Locate the cell with the specified text and output its (x, y) center coordinate. 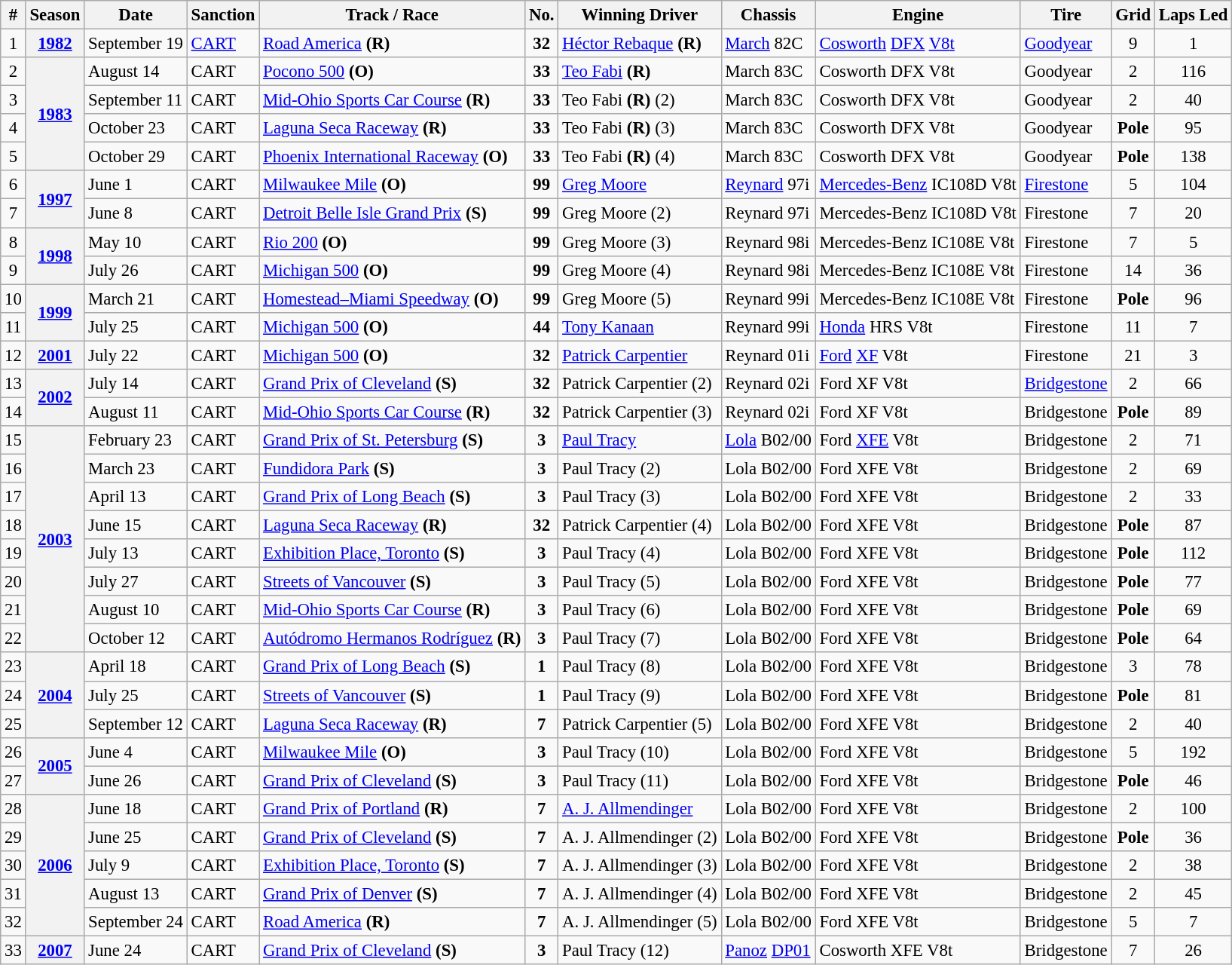
2002 (55, 398)
October 12 (136, 639)
Paul Tracy (6) (640, 610)
# (14, 15)
Greg Moore (5) (640, 299)
Pocono 500 (O) (392, 72)
September 12 (136, 724)
Grand Prix of Denver (S) (392, 893)
July 9 (136, 865)
64 (1193, 639)
1997 (55, 199)
Patrick Carpentier (5) (640, 724)
Paul Tracy (9) (640, 695)
Season (55, 15)
2005 (55, 766)
May 10 (136, 242)
Patrick Carpentier (3) (640, 412)
192 (1193, 752)
A. J. Allmendinger (3) (640, 865)
Teo Fabi (R) (3) (640, 128)
Paul Tracy (640, 440)
1998 (55, 256)
116 (1193, 72)
6 (14, 185)
October 29 (136, 157)
July 26 (136, 270)
27 (14, 780)
Sanction (223, 15)
July 14 (136, 384)
August 10 (136, 610)
August 11 (136, 412)
Paul Tracy (8) (640, 667)
Laps Led (1193, 15)
89 (1193, 412)
Patrick Carpentier (4) (640, 525)
12 (14, 355)
138 (1193, 157)
Engine (918, 15)
July 22 (136, 355)
June 1 (136, 185)
June 15 (136, 525)
September 11 (136, 100)
Honda HRS V8t (918, 326)
2006 (55, 865)
17 (14, 497)
22 (14, 639)
Track / Race (392, 15)
Cosworth XFE V8t (918, 951)
Tony Kanaan (640, 326)
June 8 (136, 213)
March 23 (136, 468)
April 18 (136, 667)
Greg Moore (2) (640, 213)
10 (14, 299)
71 (1193, 440)
Paul Tracy (12) (640, 951)
16 (14, 468)
Paul Tracy (2) (640, 468)
June 4 (136, 752)
2001 (55, 355)
66 (1193, 384)
4 (14, 128)
95 (1193, 128)
30 (14, 865)
28 (14, 809)
Paul Tracy (3) (640, 497)
Patrick Carpentier (2) (640, 384)
2007 (55, 951)
Greg Moore (640, 185)
A. J. Allmendinger (2) (640, 837)
June 24 (136, 951)
31 (14, 893)
June 18 (136, 809)
June 26 (136, 780)
1983 (55, 114)
19 (14, 553)
18 (14, 525)
September 24 (136, 922)
June 25 (136, 837)
March 82C (769, 44)
112 (1193, 553)
44 (542, 326)
Fundidora Park (S) (392, 468)
Detroit Belle Isle Grand Prix (S) (392, 213)
Héctor Rebaque (R) (640, 44)
Homestead–Miami Speedway (O) (392, 299)
Phoenix International Raceway (O) (392, 157)
Panoz DP01 (769, 951)
Autódromo Hermanos Rodríguez (R) (392, 639)
July 13 (136, 553)
July 27 (136, 582)
April 13 (136, 497)
Grand Prix of St. Petersburg (S) (392, 440)
Tire (1065, 15)
2003 (55, 540)
No. (542, 15)
Paul Tracy (7) (640, 639)
25 (14, 724)
2004 (55, 695)
77 (1193, 582)
15 (14, 440)
Date (136, 15)
Teo Fabi (R) (4) (640, 157)
February 23 (136, 440)
Rio 200 (O) (392, 242)
Paul Tracy (4) (640, 553)
81 (1193, 695)
78 (1193, 667)
13 (14, 384)
Paul Tracy (5) (640, 582)
October 23 (136, 128)
Chassis (769, 15)
Paul Tracy (10) (640, 752)
Teo Fabi (R) (640, 72)
A. J. Allmendinger (5) (640, 922)
24 (14, 695)
Greg Moore (4) (640, 270)
46 (1193, 780)
March 21 (136, 299)
1999 (55, 312)
Winning Driver (640, 15)
Reynard 01i (769, 355)
Grand Prix of Portland (R) (392, 809)
8 (14, 242)
1982 (55, 44)
104 (1193, 185)
Grid (1133, 15)
38 (1193, 865)
45 (1193, 893)
29 (14, 837)
A. J. Allmendinger (640, 809)
August 14 (136, 72)
100 (1193, 809)
September 19 (136, 44)
August 13 (136, 893)
Paul Tracy (11) (640, 780)
Patrick Carpentier (640, 355)
A. J. Allmendinger (4) (640, 893)
23 (14, 667)
96 (1193, 299)
Greg Moore (3) (640, 242)
Teo Fabi (R) (2) (640, 100)
87 (1193, 525)
